Pinpoint the cell where the given text exists, returning its [x, y] midpoint coordinate. 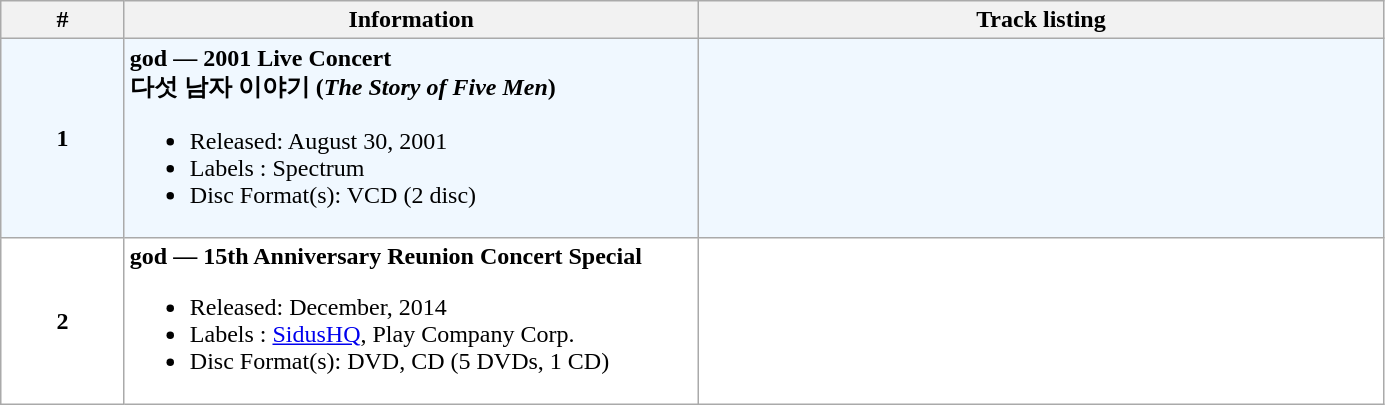
2 [63, 320]
god — 15th Anniversary Reunion Concert SpecialReleased: December, 2014Labels : SidusHQ, Play Company Corp.Disc Format(s): DVD, CD (5 DVDs, 1 CD) [411, 320]
1 [63, 138]
Information [411, 20]
Track listing [1041, 20]
god — 2001 Live Concert 다섯 남자 이야기 (The Story of Five Men)Released: August 30, 2001Labels : SpectrumDisc Format(s): VCD (2 disc) [411, 138]
# [63, 20]
